Capture the cell that displays the provided text and extract its [x, y] central coordinate. 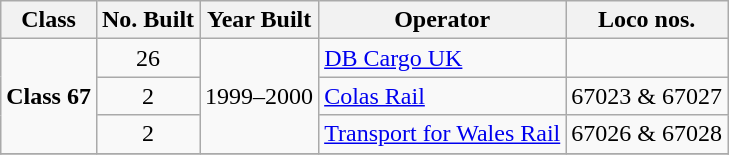
Class 67 [49, 96]
1999–2000 [260, 96]
67023 & 67027 [647, 96]
Class [49, 20]
Loco nos. [647, 20]
Year Built [260, 20]
No. Built [148, 20]
26 [148, 58]
67026 & 67028 [647, 134]
Operator [442, 20]
Transport for Wales Rail [442, 134]
Colas Rail [442, 96]
DB Cargo UK [442, 58]
